Find where the given text appears and provide that cell's center as (x, y) coordinate. 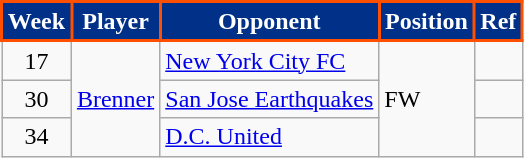
San Jose Earthquakes (270, 99)
FW (426, 98)
30 (37, 99)
Brenner (115, 98)
Player (115, 22)
New York City FC (270, 60)
Ref (498, 22)
34 (37, 137)
Opponent (270, 22)
Week (37, 22)
17 (37, 60)
Position (426, 22)
D.C. United (270, 137)
